Find where the given text appears and provide that cell's center as (X, Y) coordinate. 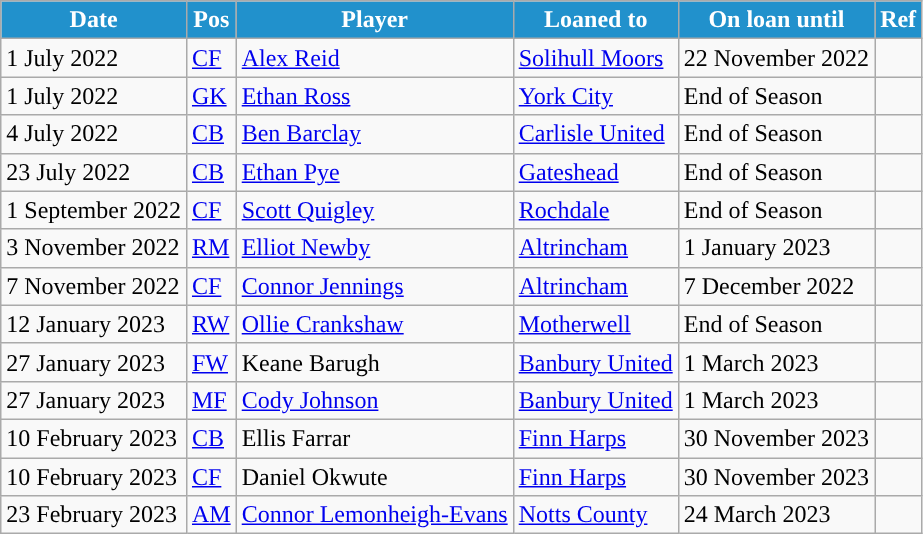
1 September 2022 (94, 210)
Elliot Newby (374, 248)
1 January 2023 (776, 248)
22 November 2022 (776, 58)
4 July 2022 (94, 134)
Keane Barugh (374, 362)
12 January 2023 (94, 324)
RM (211, 248)
Ollie Crankshaw (374, 324)
Player (374, 20)
Solihull Moors (596, 58)
23 February 2023 (94, 515)
Pos (211, 20)
Motherwell (596, 324)
24 March 2023 (776, 515)
Ref (898, 20)
RW (211, 324)
Cody Johnson (374, 400)
Notts County (596, 515)
Alex Reid (374, 58)
Ben Barclay (374, 134)
Loaned to (596, 20)
On loan until (776, 20)
Gateshead (596, 172)
Connor Jennings (374, 286)
7 November 2022 (94, 286)
Ethan Ross (374, 96)
3 November 2022 (94, 248)
Scott Quigley (374, 210)
Carlisle United (596, 134)
AM (211, 515)
MF (211, 400)
Ethan Pye (374, 172)
Rochdale (596, 210)
23 July 2022 (94, 172)
7 December 2022 (776, 286)
Daniel Okwute (374, 477)
Date (94, 20)
York City (596, 96)
FW (211, 362)
Ellis Farrar (374, 438)
Connor Lemonheigh-Evans (374, 515)
GK (211, 96)
